Determine the (x, y) coordinate at the center of the cell enclosing the given text.  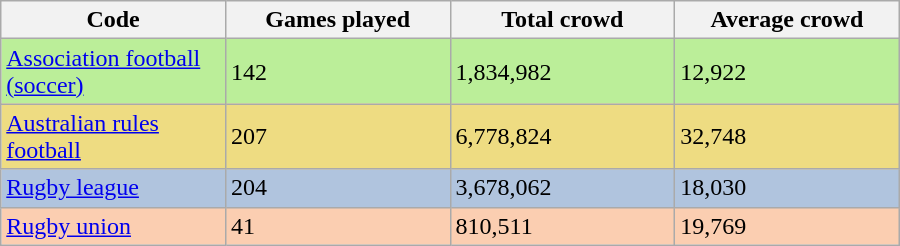
Rugby union (114, 226)
204 (338, 188)
32,748 (788, 136)
207 (338, 136)
Total crowd (562, 20)
Average crowd (788, 20)
810,511 (562, 226)
3,678,062 (562, 188)
41 (338, 226)
Rugby league (114, 188)
1,834,982 (562, 72)
18,030 (788, 188)
6,778,824 (562, 136)
19,769 (788, 226)
Games played (338, 20)
12,922 (788, 72)
Association football (soccer) (114, 72)
Code (114, 20)
Australian rules football (114, 136)
142 (338, 72)
